Capture the cell that displays the provided text and extract its (X, Y) central coordinate. 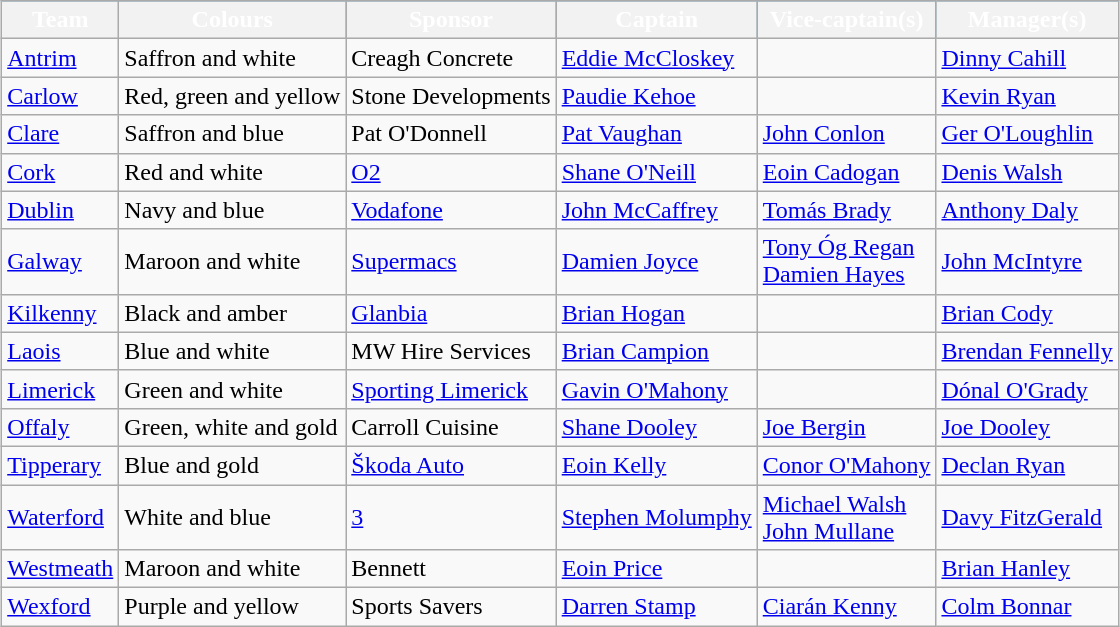
Vodafone (451, 210)
Black and amber (232, 313)
John McIntyre (1027, 262)
Manager(s) (1027, 20)
Sporting Limerick (451, 389)
Shane O'Neill (656, 172)
Glanbia (451, 313)
Galway (60, 262)
Paudie Kehoe (656, 96)
Brian Hanley (1027, 569)
Navy and blue (232, 210)
John McCaffrey (656, 210)
Eddie McCloskey (656, 58)
Eoin Kelly (656, 465)
Joe Dooley (1027, 427)
Davy FitzGerald (1027, 516)
Michael WalshJohn Mullane (846, 516)
Creagh Concrete (451, 58)
Red, green and yellow (232, 96)
Carlow (60, 96)
Clare (60, 134)
Conor O'Mahony (846, 465)
Stone Developments (451, 96)
3 (451, 516)
Antrim (60, 58)
Colours (232, 20)
Ger O'Loughlin (1027, 134)
Limerick (60, 389)
Brian Campion (656, 351)
Pat Vaughan (656, 134)
Dinny Cahill (1027, 58)
Tomás Brady (846, 210)
Ciarán Kenny (846, 607)
Tipperary (60, 465)
Brian Hogan (656, 313)
White and blue (232, 516)
Offaly (60, 427)
Dublin (60, 210)
Denis Walsh (1027, 172)
Sponsor (451, 20)
Supermacs (451, 262)
Pat O'Donnell (451, 134)
Captain (656, 20)
Blue and gold (232, 465)
Eoin Cadogan (846, 172)
Wexford (60, 607)
Team (60, 20)
Laois (60, 351)
Dónal O'Grady (1027, 389)
Gavin O'Mahony (656, 389)
Green, white and gold (232, 427)
Darren Stamp (656, 607)
Bennett (451, 569)
Shane Dooley (656, 427)
Škoda Auto (451, 465)
Sports Savers (451, 607)
Waterford (60, 516)
Westmeath (60, 569)
Vice-captain(s) (846, 20)
MW Hire Services (451, 351)
Saffron and white (232, 58)
Red and white (232, 172)
John Conlon (846, 134)
Kevin Ryan (1027, 96)
O2 (451, 172)
Brendan Fennelly (1027, 351)
Stephen Molumphy (656, 516)
Saffron and blue (232, 134)
Brian Cody (1027, 313)
Tony Óg ReganDamien Hayes (846, 262)
Purple and yellow (232, 607)
Cork (60, 172)
Joe Bergin (846, 427)
Green and white (232, 389)
Damien Joyce (656, 262)
Blue and white (232, 351)
Carroll Cuisine (451, 427)
Colm Bonnar (1027, 607)
Kilkenny (60, 313)
Anthony Daly (1027, 210)
Eoin Price (656, 569)
Declan Ryan (1027, 465)
